Extract the (x, y) coordinate from the center of the cell holding the provided text.  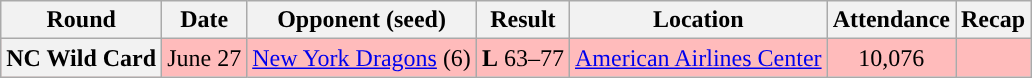
L 63–77 (522, 58)
New York Dragons (6) (362, 58)
Location (698, 20)
Attendance (891, 20)
10,076 (891, 58)
American Airlines Center (698, 58)
Opponent (seed) (362, 20)
June 27 (204, 58)
Round (82, 20)
NC Wild Card (82, 58)
Recap (994, 20)
Date (204, 20)
Result (522, 20)
